Scan for the cell matching the given text and deliver its (x, y) coordinate at center. 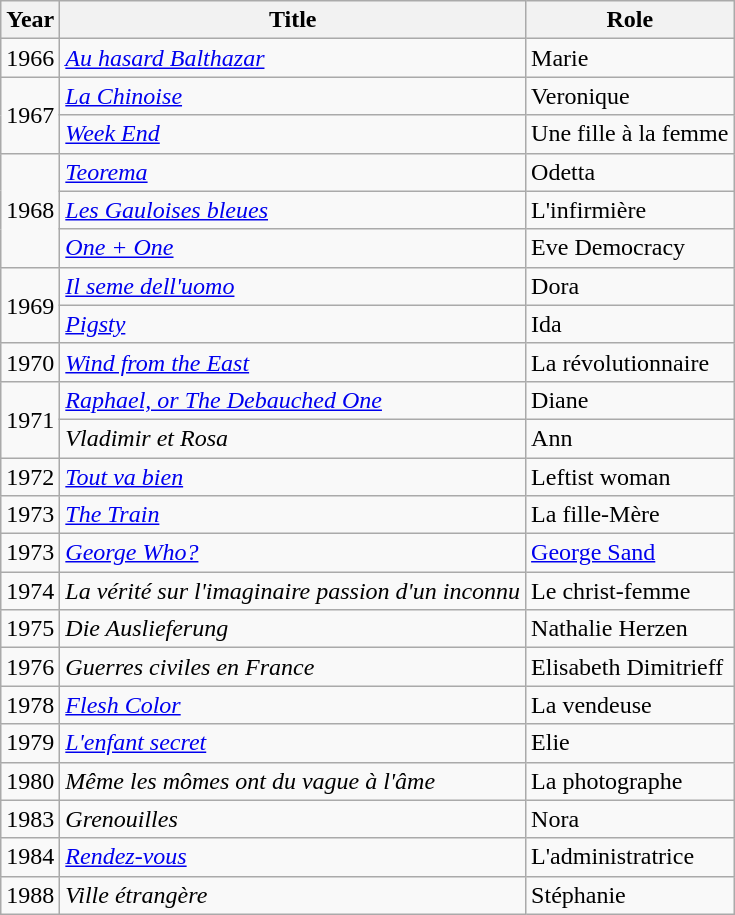
Guerres civiles en France (293, 667)
Role (630, 20)
Ida (630, 324)
1970 (30, 362)
Diane (630, 400)
Year (30, 20)
Raphael, or The Debauched One (293, 400)
Les Gauloises bleues (293, 210)
Vladimir et Rosa (293, 438)
Il seme dell'uomo (293, 286)
1980 (30, 781)
Week End (293, 134)
1974 (30, 591)
George Who? (293, 553)
Rendez-vous (293, 857)
1983 (30, 819)
Tout va bien (293, 477)
1988 (30, 895)
Une fille à la femme (630, 134)
Elisabeth Dimitrieff (630, 667)
Veronique (630, 96)
La Chinoise (293, 96)
Teorema (293, 172)
Dora (630, 286)
Ville étrangère (293, 895)
L'enfant secret (293, 743)
Le christ-femme (630, 591)
1979 (30, 743)
George Sand (630, 553)
Flesh Color (293, 705)
1976 (30, 667)
Odetta (630, 172)
La fille-Mère (630, 515)
Elie (630, 743)
Leftist woman (630, 477)
1968 (30, 210)
L'administratrice (630, 857)
Au hasard Balthazar (293, 58)
Ann (630, 438)
The Train (293, 515)
1984 (30, 857)
Grenouilles (293, 819)
1978 (30, 705)
La vendeuse (630, 705)
Eve Democracy (630, 248)
Nathalie Herzen (630, 629)
Même les mômes ont du vague à l'âme (293, 781)
Pigsty (293, 324)
1971 (30, 419)
1967 (30, 115)
1975 (30, 629)
1972 (30, 477)
Wind from the East (293, 362)
Nora (630, 819)
Die Auslieferung (293, 629)
1966 (30, 58)
Title (293, 20)
1969 (30, 305)
Stéphanie (630, 895)
La vérité sur l'imaginaire passion d'un inconnu (293, 591)
One + One (293, 248)
Marie (630, 58)
L'infirmière (630, 210)
La révolutionnaire (630, 362)
La photographe (630, 781)
